Return (X, Y) of the center of cell containing provided text 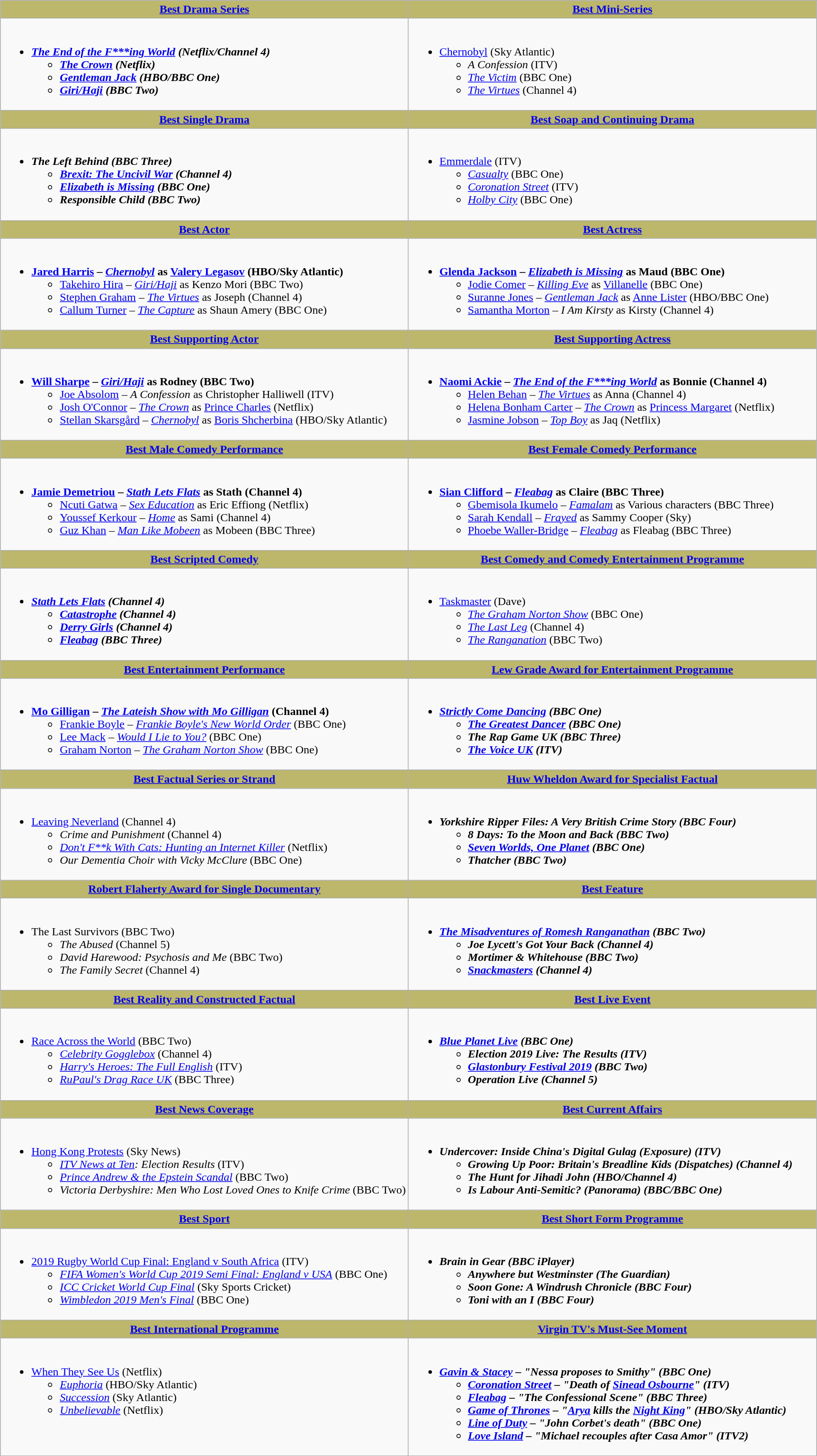
The Misadventures of Romesh Ranganathan (BBC Two)Joe Lycett's Got Your Back (Channel 4)Mortimer & Whitehouse (BBC Two)Snackmasters (Channel 4) (612, 944)
Best Current Affairs (612, 1109)
Blue Planet Live (BBC One)Election 2019 Live: The Results (ITV)Glastonbury Festival 2019 (BBC Two)Operation Live (Channel 5) (612, 1054)
Brain in Gear (BBC iPlayer)Anywhere but Westminster (The Guardian)Soon Gone: A Windrush Chronicle (BBC Four)Toni with an I (BBC Four) (612, 1274)
Best Female Comedy Performance (612, 449)
Lew Grade Award for Entertainment Programme (612, 669)
Best Entertainment Performance (205, 669)
Best Scripted Comedy (205, 559)
Best International Programme (205, 1329)
The End of the F***ing World (Netflix/Channel 4) The Crown (Netflix)Gentleman Jack (HBO/BBC One)Giri/Haji (BBC Two) (205, 64)
Robert Flaherty Award for Single Documentary (205, 889)
Huw Wheldon Award for Specialist Factual (612, 779)
Taskmaster (Dave)The Graham Norton Show (BBC One)The Last Leg (Channel 4)The Ranganation (BBC Two) (612, 614)
Best Male Comedy Performance (205, 449)
Best Supporting Actor (205, 339)
The Left Behind (BBC Three)Brexit: The Uncivil War (Channel 4)Elizabeth is Missing (BBC One)Responsible Child (BBC Two) (205, 174)
The Last Survivors (BBC Two)The Abused (Channel 5)David Harewood: Psychosis and Me (BBC Two)The Family Secret (Channel 4) (205, 944)
Best Live Event (612, 999)
Best Sport (205, 1219)
Stath Lets Flats (Channel 4)Catastrophe (Channel 4)Derry Girls (Channel 4)Fleabag (BBC Three) (205, 614)
Best Factual Series or Strand (205, 779)
Race Across the World (BBC Two)Celebrity Gogglebox (Channel 4)Harry's Heroes: The Full English (ITV)RuPaul's Drag Race UK (BBC Three) (205, 1054)
Best Feature (612, 889)
Best Short Form Programme (612, 1219)
Best Comedy and Comedy Entertainment Programme (612, 559)
Best Actor (205, 229)
Chernobyl (Sky Atlantic)A Confession (ITV)The Victim (BBC One)The Virtues (Channel 4) (612, 64)
Best Drama Series (205, 9)
Best Reality and Constructed Factual (205, 999)
Strictly Come Dancing (BBC One)The Greatest Dancer (BBC One)The Rap Game UK (BBC Three)The Voice UK (ITV) (612, 724)
Best Mini-Series (612, 9)
Best Soap and Continuing Drama (612, 119)
Best News Coverage (205, 1109)
When They See Us (Netflix)Euphoria (HBO/Sky Atlantic)Succession (Sky Atlantic)Unbelievable (Netflix) (205, 1397)
Best Single Drama (205, 119)
Virgin TV's Must-See Moment (612, 1329)
Emmerdale (ITV)Casualty (BBC One)Coronation Street (ITV)Holby City (BBC One) (612, 174)
Best Supporting Actress (612, 339)
Best Actress (612, 229)
